Find where the given text appears and provide that cell's center as [X, Y] coordinate. 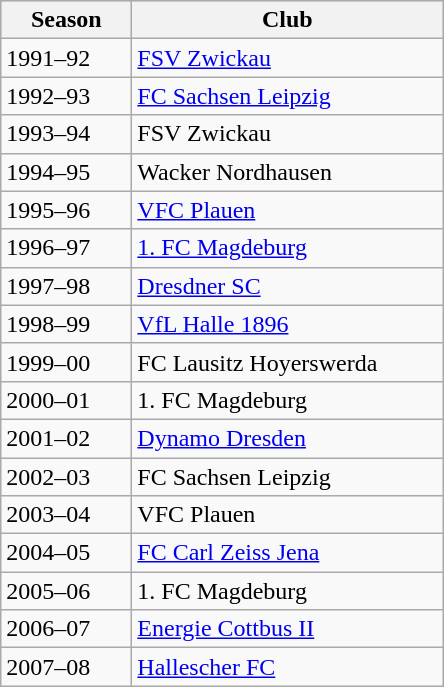
2004–05 [66, 553]
2007–08 [66, 667]
1998–99 [66, 324]
Season [66, 20]
1999–00 [66, 362]
Energie Cottbus II [288, 629]
FC Lausitz Hoyerswerda [288, 362]
Dynamo Dresden [288, 438]
1992–93 [66, 96]
1995–96 [66, 210]
1997–98 [66, 286]
2001–02 [66, 438]
2002–03 [66, 477]
Dresdner SC [288, 286]
2005–06 [66, 591]
1996–97 [66, 248]
VfL Halle 1896 [288, 324]
Club [288, 20]
2006–07 [66, 629]
1993–94 [66, 134]
1994–95 [66, 172]
Wacker Nordhausen [288, 172]
1991–92 [66, 58]
2000–01 [66, 400]
2003–04 [66, 515]
FC Carl Zeiss Jena [288, 553]
Hallescher FC [288, 667]
